Return the (X, Y) coordinate for the center point of the cell that contains the specified text.  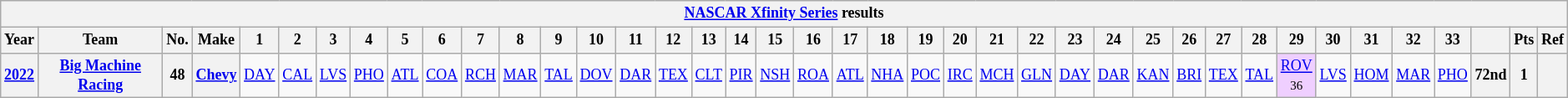
2 (297, 40)
IRC (960, 75)
21 (997, 40)
BRI (1189, 75)
12 (674, 40)
11 (636, 40)
RCH (481, 75)
Chevy (216, 75)
Make (216, 40)
29 (1296, 40)
PIR (741, 75)
Pts (1525, 40)
Team (100, 40)
NSH (775, 75)
31 (1371, 40)
ROV36 (1296, 75)
23 (1075, 40)
48 (177, 75)
Ref (1553, 40)
15 (775, 40)
24 (1114, 40)
30 (1333, 40)
HOM (1371, 75)
32 (1414, 40)
No. (177, 40)
Big Machine Racing (100, 75)
22 (1037, 40)
Year (20, 40)
NASCAR Xfinity Series results (784, 13)
COA (443, 75)
MCH (997, 75)
13 (708, 40)
CAL (297, 75)
8 (520, 40)
25 (1153, 40)
27 (1223, 40)
CLT (708, 75)
17 (850, 40)
GLN (1037, 75)
19 (926, 40)
14 (741, 40)
10 (596, 40)
72nd (1491, 75)
7 (481, 40)
NHA (888, 75)
28 (1259, 40)
33 (1453, 40)
ROA (813, 75)
20 (960, 40)
KAN (1153, 75)
2022 (20, 75)
16 (813, 40)
DOV (596, 75)
6 (443, 40)
4 (369, 40)
18 (888, 40)
26 (1189, 40)
3 (332, 40)
POC (926, 75)
9 (559, 40)
5 (405, 40)
